Extract the [X, Y] coordinate from the center of the cell holding the provided text.  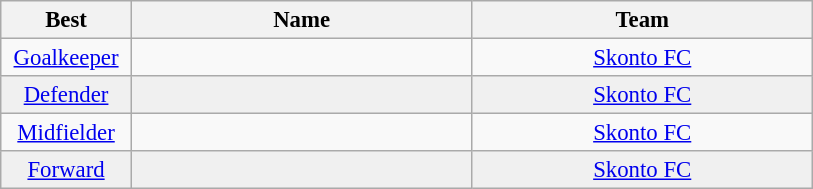
Goalkeeper [66, 58]
Defender [66, 95]
Forward [66, 170]
Best [66, 20]
Team [642, 20]
Name [302, 20]
Midfielder [66, 133]
